Find where the given text appears and provide that cell's center as (x, y) coordinate. 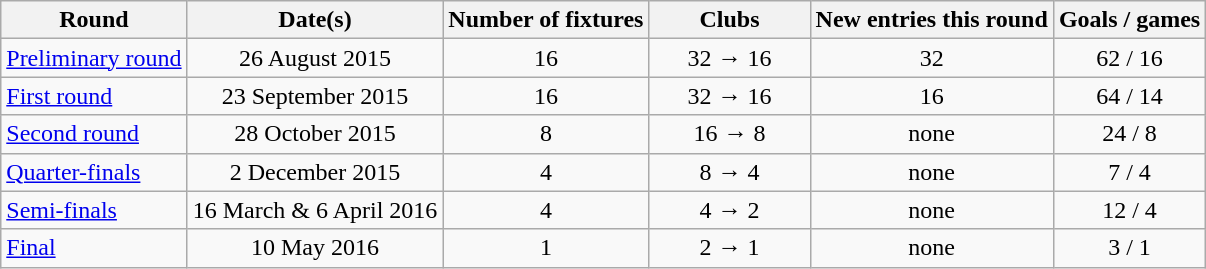
2 December 2015 (315, 172)
Date(s) (315, 20)
Semi-finals (94, 210)
Preliminary round (94, 58)
Clubs (730, 20)
62 / 16 (1129, 58)
7 / 4 (1129, 172)
23 September 2015 (315, 96)
8 (546, 134)
First round (94, 96)
4 → 2 (730, 210)
Second round (94, 134)
1 (546, 248)
16 March & 6 April 2016 (315, 210)
2 → 1 (730, 248)
16 → 8 (730, 134)
Goals / games (1129, 20)
12 / 4 (1129, 210)
Quarter-finals (94, 172)
10 May 2016 (315, 248)
64 / 14 (1129, 96)
Final (94, 248)
32 (932, 58)
New entries this round (932, 20)
Round (94, 20)
28 October 2015 (315, 134)
24 / 8 (1129, 134)
26 August 2015 (315, 58)
8 → 4 (730, 172)
3 / 1 (1129, 248)
Number of fixtures (546, 20)
